Detect which cell encompasses the target text, then output its (x, y) center coordinate. 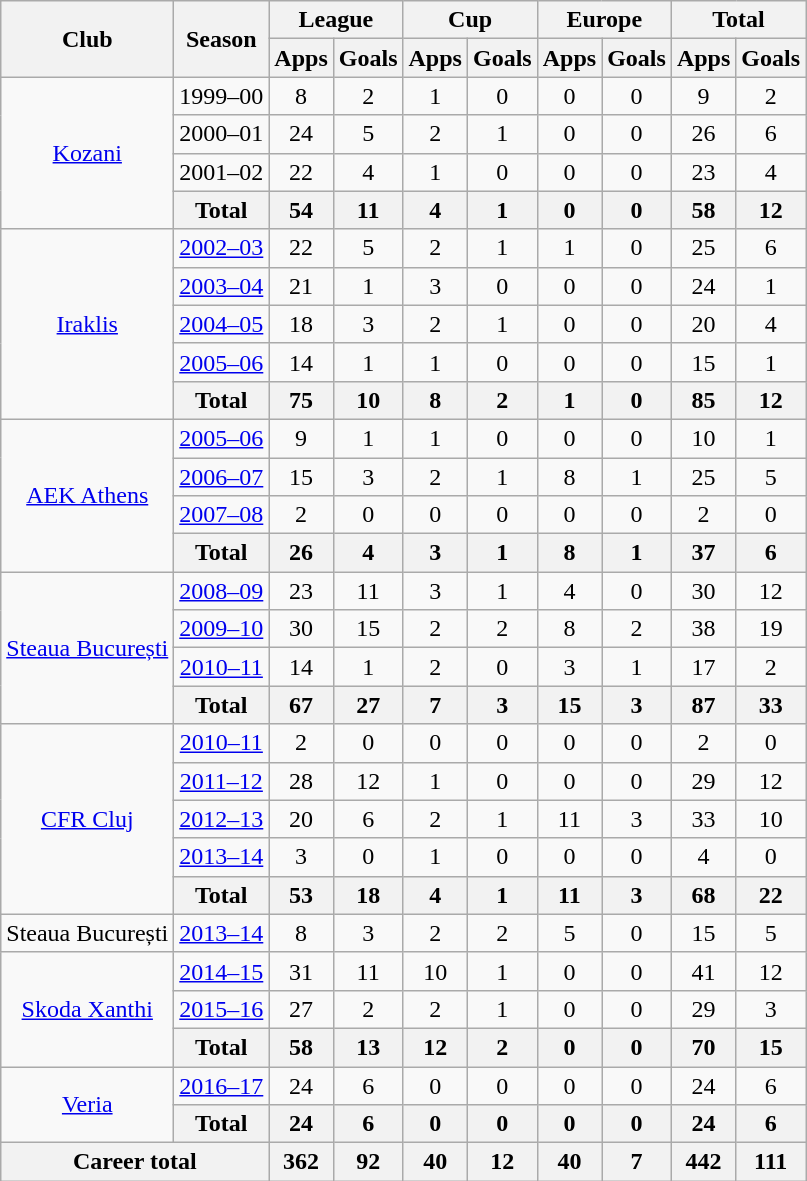
Iraklis (88, 324)
2002–03 (222, 248)
2006–07 (222, 477)
Season (222, 39)
2009–10 (222, 629)
37 (703, 553)
111 (771, 1162)
92 (368, 1162)
31 (301, 971)
70 (703, 1047)
CFR Cluj (88, 819)
2015–16 (222, 1009)
38 (703, 629)
87 (703, 705)
Career total (135, 1162)
75 (301, 400)
362 (301, 1162)
2004–05 (222, 324)
2016–17 (222, 1085)
54 (301, 210)
68 (703, 895)
2012–13 (222, 819)
2011–12 (222, 781)
53 (301, 895)
Skoda Xanthi (88, 1009)
13 (368, 1047)
442 (703, 1162)
Veria (88, 1104)
19 (771, 629)
21 (301, 286)
Cup (470, 20)
AEK Athens (88, 495)
17 (703, 667)
2007–08 (222, 515)
67 (301, 705)
2014–15 (222, 971)
League (336, 20)
85 (703, 400)
Europe (604, 20)
2008–09 (222, 591)
1999–00 (222, 96)
Club (88, 39)
41 (703, 971)
Kozani (88, 153)
2001–02 (222, 172)
2003–04 (222, 286)
28 (301, 781)
2000–01 (222, 134)
